Identify which cell holds the provided text, then report its (x, y) central coordinate. 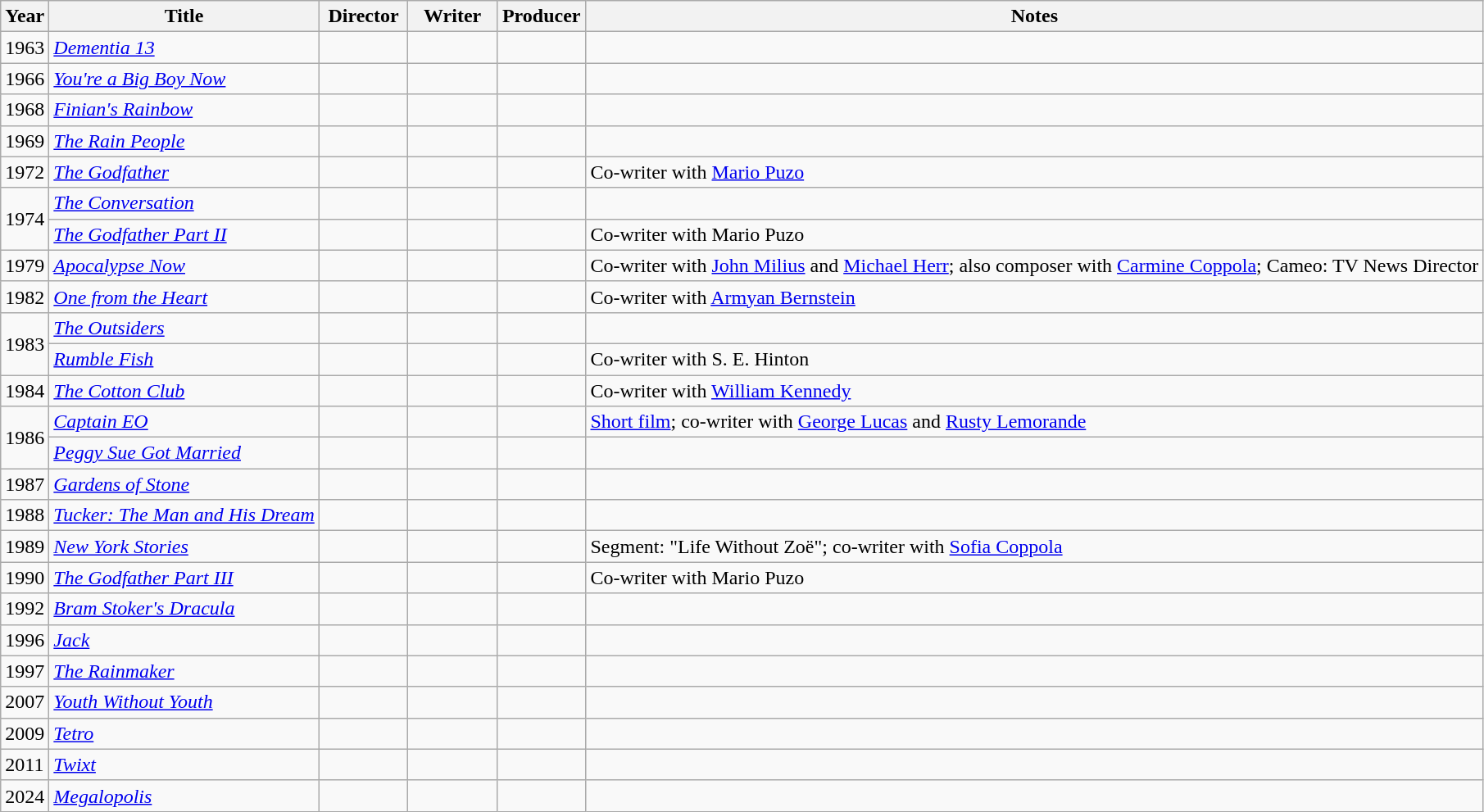
1969 (25, 141)
1990 (25, 578)
1989 (25, 547)
Short film; co-writer with George Lucas and Rusty Lemorande (1034, 422)
The Outsiders (184, 328)
The Godfather (184, 172)
The Godfather Part III (184, 578)
Jack (184, 640)
2024 (25, 796)
Dementia 13 (184, 48)
Captain EO (184, 422)
Writer (452, 16)
1966 (25, 79)
1982 (25, 297)
Co-writer with Armyan Bernstein (1034, 297)
The Cotton Club (184, 391)
1988 (25, 515)
The Rain People (184, 141)
Twixt (184, 764)
Year (25, 16)
Director (364, 16)
2007 (25, 702)
Megalopolis (184, 796)
1996 (25, 640)
Youth Without Youth (184, 702)
1968 (25, 110)
New York Stories (184, 547)
1992 (25, 609)
1984 (25, 391)
1974 (25, 219)
1986 (25, 438)
Segment: "Life Without Zoë"; co-writer with Sofia Coppola (1034, 547)
1963 (25, 48)
Gardens of Stone (184, 484)
Tetro (184, 733)
Apocalypse Now (184, 265)
Rumble Fish (184, 359)
1972 (25, 172)
Co-writer with John Milius and Michael Herr; also composer with Carmine Coppola; Cameo: TV News Director (1034, 265)
Peggy Sue Got Married (184, 453)
Co-writer with William Kennedy (1034, 391)
Co-writer with S. E. Hinton (1034, 359)
One from the Heart (184, 297)
The Rainmaker (184, 671)
Title (184, 16)
You're a Big Boy Now (184, 79)
Notes (1034, 16)
1983 (25, 343)
Tucker: The Man and His Dream (184, 515)
Bram Stoker's Dracula (184, 609)
1987 (25, 484)
1997 (25, 671)
2011 (25, 764)
Producer (541, 16)
2009 (25, 733)
The Conversation (184, 203)
1979 (25, 265)
The Godfather Part II (184, 234)
Finian's Rainbow (184, 110)
